Identify which cell holds the provided text, then report its (x, y) central coordinate. 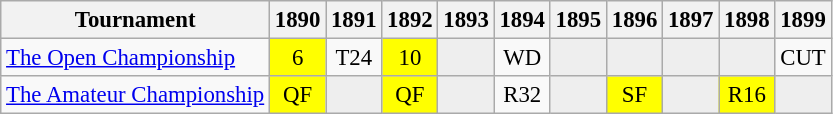
The Amateur Championship (136, 95)
The Open Championship (136, 58)
CUT (803, 58)
10 (410, 58)
1899 (803, 20)
1897 (691, 20)
SF (634, 95)
WD (522, 58)
1892 (410, 20)
1898 (747, 20)
1890 (298, 20)
R16 (747, 95)
T24 (354, 58)
Tournament (136, 20)
1894 (522, 20)
R32 (522, 95)
1893 (466, 20)
6 (298, 58)
1891 (354, 20)
1896 (634, 20)
1895 (578, 20)
